Provide the [X, Y] coordinate of the cell's center where the given text is located.  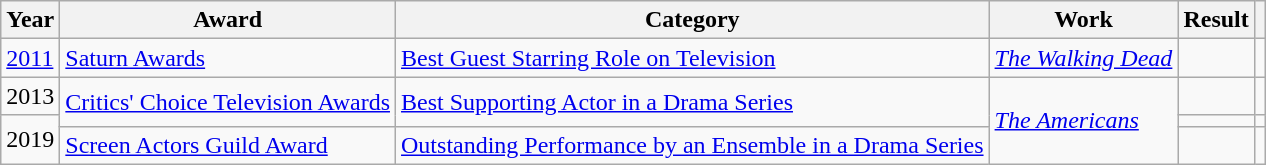
Result [1216, 20]
Year [30, 20]
Screen Actors Guild Award [228, 145]
Outstanding Performance by an Ensemble in a Drama Series [693, 145]
2019 [30, 140]
Best Guest Starring Role on Television [693, 58]
Category [693, 20]
The Americans [1084, 120]
Work [1084, 20]
2011 [30, 58]
Saturn Awards [228, 58]
Award [228, 20]
The Walking Dead [1084, 58]
2013 [30, 96]
Critics' Choice Television Awards [228, 102]
Best Supporting Actor in a Drama Series [693, 102]
